Provide the [X, Y] coordinate of the cell's center where the given text is located.  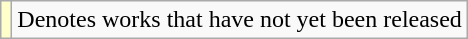
Denotes works that have not yet been released [240, 20]
